Search for the cell housing the specified text and yield its (x, y) center coordinate. 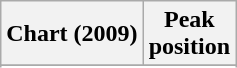
Chart (2009) (72, 34)
Peakposition (189, 34)
